Provide the [X, Y] coordinate of the cell's center where the given text is located.  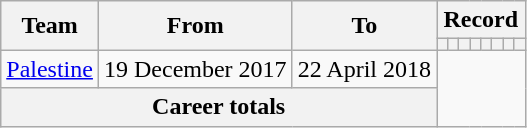
Record [481, 20]
From [195, 26]
22 April 2018 [364, 69]
To [364, 26]
Team [50, 26]
Palestine [50, 69]
Career totals [219, 107]
19 December 2017 [195, 69]
